Return the [X, Y] coordinate for the center point of the cell that contains the specified text.  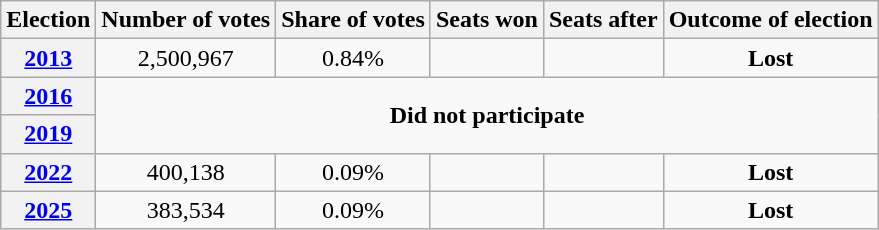
2,500,967 [186, 58]
2013 [48, 58]
Outcome of election [770, 20]
Election [48, 20]
2019 [48, 134]
Did not participate [487, 115]
Number of votes [186, 20]
0.84% [354, 58]
Share of votes [354, 20]
2022 [48, 172]
383,534 [186, 210]
Seats won [486, 20]
2016 [48, 96]
Seats after [603, 20]
400,138 [186, 172]
2025 [48, 210]
